Scan for the cell matching the given text and deliver its (X, Y) coordinate at center. 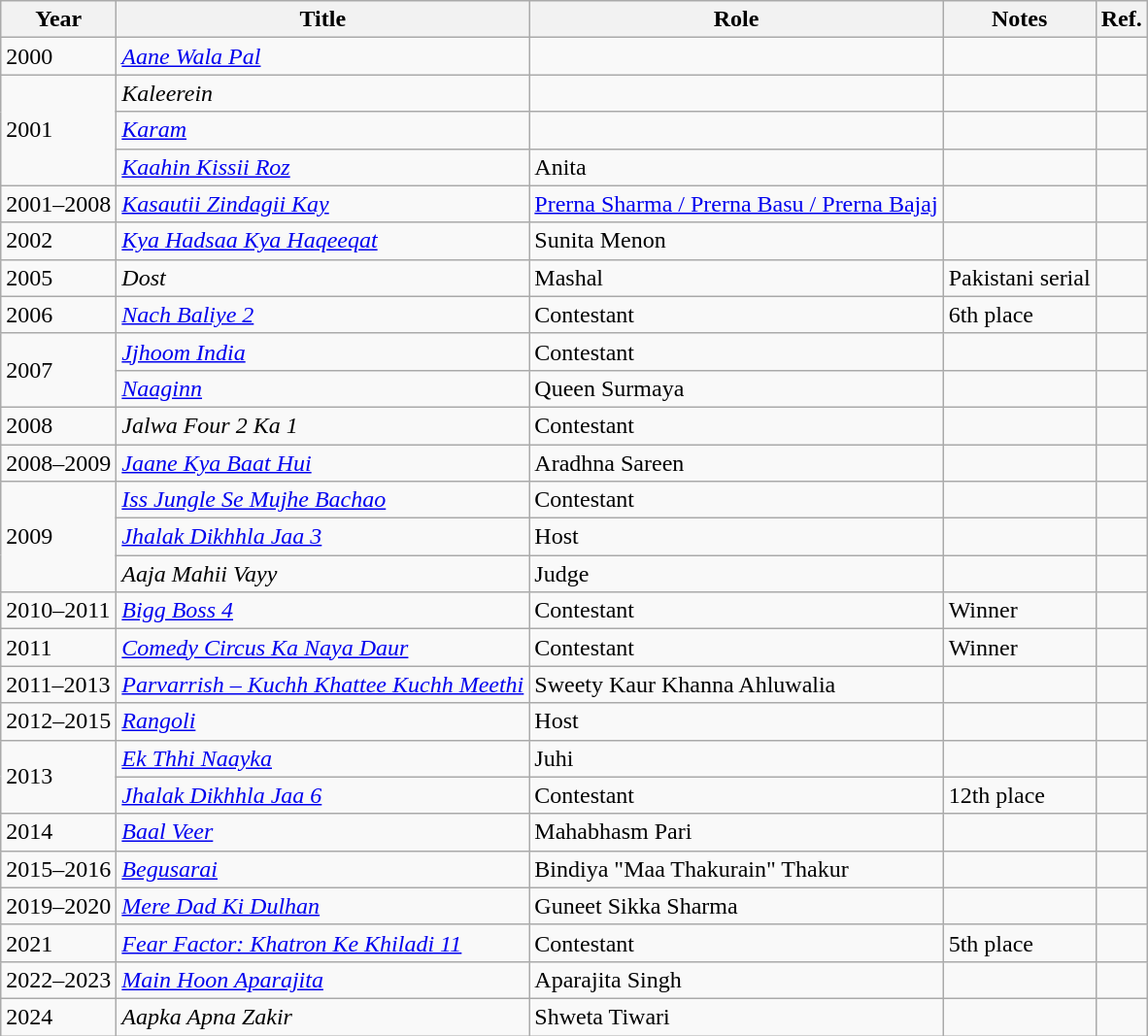
Jalwa Four 2 Ka 1 (322, 425)
2005 (58, 278)
Queen Surmaya (736, 388)
Kaahin Kissii Roz (322, 167)
2002 (58, 241)
2021 (58, 943)
2011–2013 (58, 685)
Kaleerein (322, 93)
Dost (322, 278)
Bindiya "Maa Thakurain" Thakur (736, 869)
Parvarrish – Kuchh Khattee Kuchh Meethi (322, 685)
Mahabhasm Pari (736, 832)
Aparajita Singh (736, 980)
Guneet Sikka Sharma (736, 906)
Notes (1020, 19)
Rangoli (322, 721)
Sunita Menon (736, 241)
5th place (1020, 943)
Bigg Boss 4 (322, 611)
2007 (58, 370)
Aradhna Sareen (736, 463)
Role (736, 19)
Iss Jungle Se Mujhe Bachao (322, 500)
Jhalak Dikhhla Jaa 6 (322, 795)
Aapka Apna Zakir (322, 1017)
2011 (58, 648)
2001 (58, 130)
Nach Baliye 2 (322, 315)
Comedy Circus Ka Naya Daur (322, 648)
Judge (736, 574)
2009 (58, 537)
Jaane Kya Baat Hui (322, 463)
Ek Thhi Naayka (322, 758)
2015–2016 (58, 869)
Karam (322, 130)
Aane Wala Pal (322, 56)
Main Hoon Aparajita (322, 980)
Kya Hadsaa Kya Haqeeqat (322, 241)
Baal Veer (322, 832)
Begusarai (322, 869)
2024 (58, 1017)
2022–2023 (58, 980)
2013 (58, 777)
2012–2015 (58, 721)
2014 (58, 832)
Fear Factor: Khatron Ke Khiladi 11 (322, 943)
Mashal (736, 278)
Aaja Mahii Vayy (322, 574)
2000 (58, 56)
2006 (58, 315)
2001–2008 (58, 204)
Mere Dad Ki Dulhan (322, 906)
Jhalak Dikhhla Jaa 3 (322, 537)
Jjhoom India (322, 351)
Kasautii Zindagii Kay (322, 204)
12th place (1020, 795)
Prerna Sharma / Prerna Basu / Prerna Bajaj (736, 204)
Anita (736, 167)
2008–2009 (58, 463)
2008 (58, 425)
Title (322, 19)
Shweta Tiwari (736, 1017)
6th place (1020, 315)
2019–2020 (58, 906)
Pakistani serial (1020, 278)
2010–2011 (58, 611)
Juhi (736, 758)
Ref. (1121, 19)
Sweety Kaur Khanna Ahluwalia (736, 685)
Naaginn (322, 388)
Year (58, 19)
